Pinpoint the cell where the given text exists, returning its (x, y) midpoint coordinate. 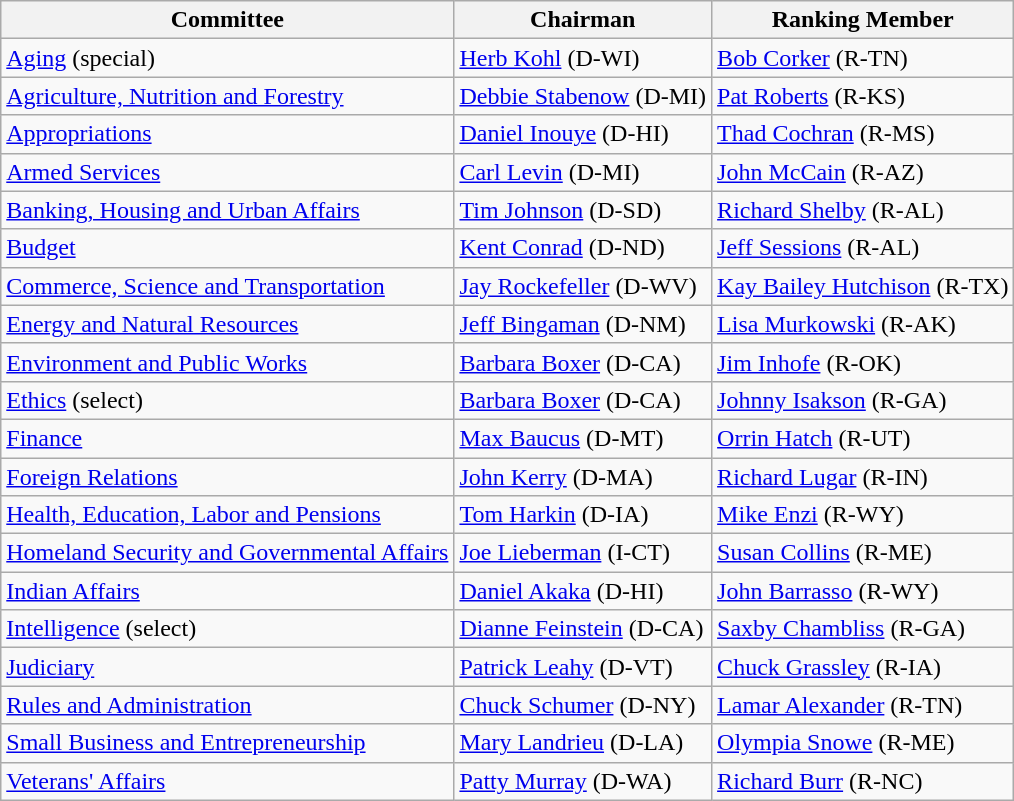
John Barrasso (R-WY) (863, 591)
Jay Rockefeller (D-WV) (583, 286)
Rules and Administration (228, 705)
John Kerry (D-MA) (583, 477)
Ethics (select) (228, 400)
Joe Lieberman (I-CT) (583, 553)
Daniel Akaka (D-HI) (583, 591)
Bob Corker (R-TN) (863, 58)
Thad Cochran (R-MS) (863, 134)
John McCain (R-AZ) (863, 172)
Commerce, Science and Transportation (228, 286)
Jeff Bingaman (D-NM) (583, 324)
Banking, Housing and Urban Affairs (228, 210)
Lisa Murkowski (R-AK) (863, 324)
Richard Burr (R-NC) (863, 781)
Homeland Security and Governmental Affairs (228, 553)
Herb Kohl (D-WI) (583, 58)
Orrin Hatch (R-UT) (863, 438)
Chuck Grassley (R-IA) (863, 667)
Richard Shelby (R-AL) (863, 210)
Kay Bailey Hutchison (R-TX) (863, 286)
Foreign Relations (228, 477)
Ranking Member (863, 20)
Committee (228, 20)
Jeff Sessions (R-AL) (863, 248)
Richard Lugar (R-IN) (863, 477)
Mary Landrieu (D-LA) (583, 743)
Appropriations (228, 134)
Lamar Alexander (R-TN) (863, 705)
Jim Inhofe (R-OK) (863, 362)
Agriculture, Nutrition and Forestry (228, 96)
Small Business and Entrepreneurship (228, 743)
Environment and Public Works (228, 362)
Chuck Schumer (D-NY) (583, 705)
Pat Roberts (R-KS) (863, 96)
Daniel Inouye (D-HI) (583, 134)
Indian Affairs (228, 591)
Kent Conrad (D-ND) (583, 248)
Max Baucus (D-MT) (583, 438)
Finance (228, 438)
Carl Levin (D-MI) (583, 172)
Energy and Natural Resources (228, 324)
Johnny Isakson (R-GA) (863, 400)
Debbie Stabenow (D-MI) (583, 96)
Veterans' Affairs (228, 781)
Saxby Chambliss (R-GA) (863, 629)
Patty Murray (D-WA) (583, 781)
Tim Johnson (D-SD) (583, 210)
Budget (228, 248)
Aging (special) (228, 58)
Chairman (583, 20)
Intelligence (select) (228, 629)
Patrick Leahy (D-VT) (583, 667)
Susan Collins (R-ME) (863, 553)
Armed Services (228, 172)
Olympia Snowe (R-ME) (863, 743)
Judiciary (228, 667)
Tom Harkin (D-IA) (583, 515)
Health, Education, Labor and Pensions (228, 515)
Mike Enzi (R-WY) (863, 515)
Dianne Feinstein (D-CA) (583, 629)
